Search for the cell housing the specified text and yield its (x, y) center coordinate. 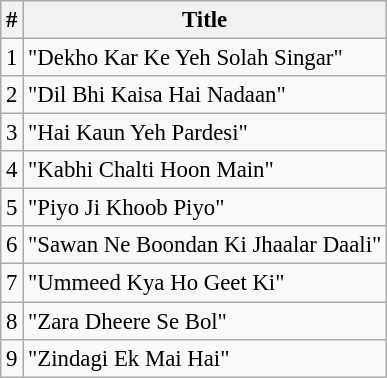
"Sawan Ne Boondan Ki Jhaalar Daali" (205, 245)
"Zindagi Ek Mai Hai" (205, 358)
"Hai Kaun Yeh Pardesi" (205, 133)
4 (12, 170)
3 (12, 133)
"Kabhi Chalti Hoon Main" (205, 170)
Title (205, 20)
1 (12, 58)
7 (12, 283)
# (12, 20)
8 (12, 321)
2 (12, 95)
9 (12, 358)
5 (12, 208)
"Zara Dheere Se Bol" (205, 321)
"Ummeed Kya Ho Geet Ki" (205, 283)
6 (12, 245)
"Piyo Ji Khoob Piyo" (205, 208)
"Dekho Kar Ke Yeh Solah Singar" (205, 58)
"Dil Bhi Kaisa Hai Nadaan" (205, 95)
